Capture the cell that displays the provided text and extract its (x, y) central coordinate. 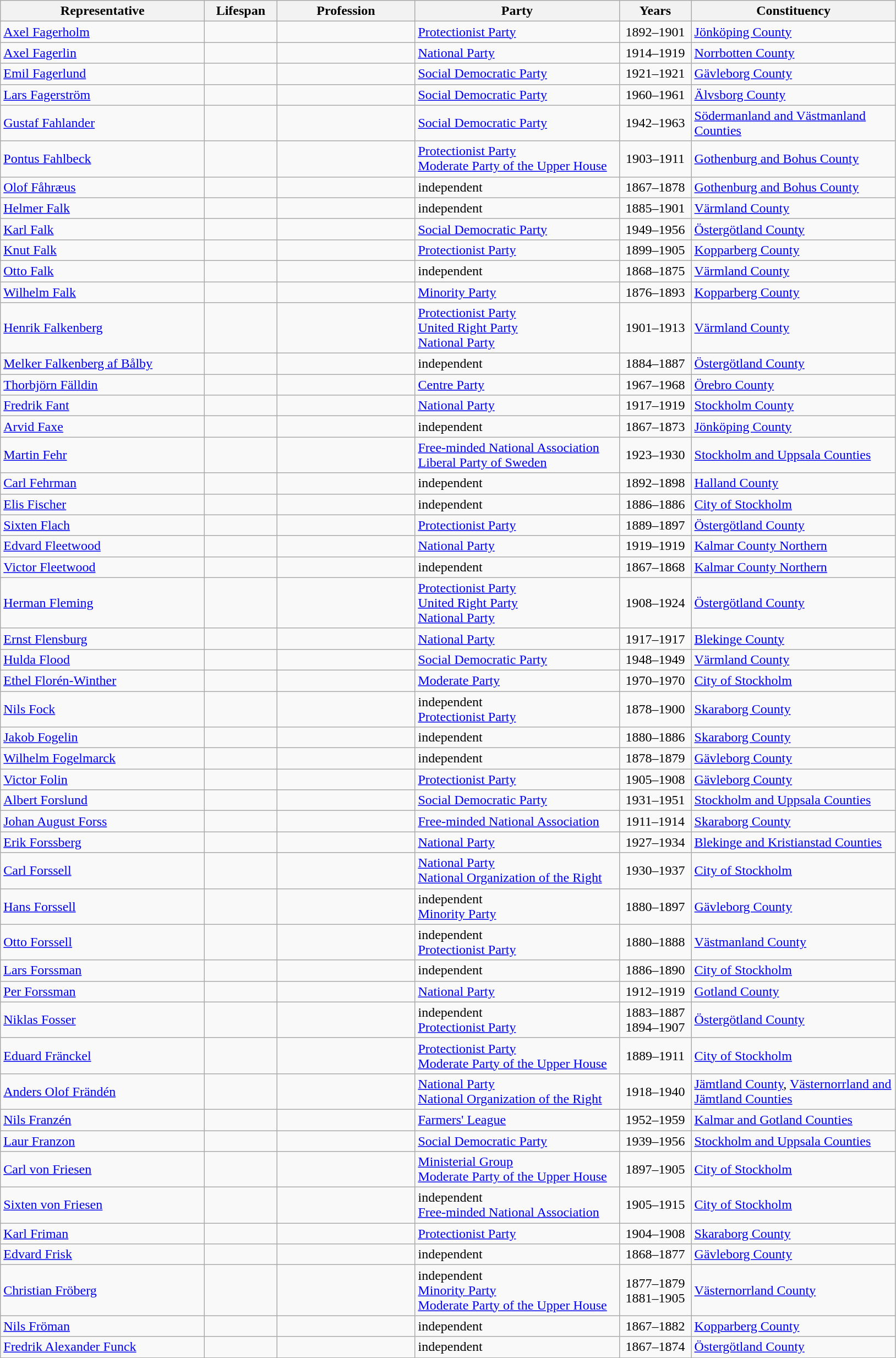
Sixten von Friesen (102, 1206)
Niklas Fosser (102, 1019)
1923–1930 (655, 455)
Fredrik Fant (102, 406)
1952–1959 (655, 1120)
1880–1888 (655, 942)
Carl von Friesen (102, 1169)
Fredrik Alexander Funck (102, 1347)
1970–1970 (655, 680)
Lifespan (241, 11)
Victor Fleetwood (102, 567)
1939–1956 (655, 1141)
Thorbjörn Fälldin (102, 385)
Ministerial Group Moderate Party of the Upper House (517, 1169)
Nils Franzén (102, 1120)
independent Minority Party (517, 906)
1877–18791881–1905 (655, 1290)
1930–1937 (655, 871)
Helmer Falk (102, 208)
1892–1901 (655, 32)
Constituency (794, 11)
Nils Fock (102, 709)
Västernorrland County (794, 1290)
1905–1908 (655, 779)
Party (517, 11)
1883–18871894–1907 (655, 1019)
Axel Fagerlin (102, 53)
Edvard Fleetwood (102, 546)
Otto Forssell (102, 942)
1867–1878 (655, 187)
Wilhelm Falk (102, 292)
Blekinge and Kristianstad Counties (794, 842)
Knut Falk (102, 250)
1867–1874 (655, 1347)
1911–1914 (655, 821)
1886–1886 (655, 504)
1868–1875 (655, 271)
Lars Forssman (102, 970)
1878–1879 (655, 759)
1897–1905 (655, 1169)
Centre Party (517, 385)
Moderate Party (517, 680)
Ethel Florén-Winther (102, 680)
Carl Forssell (102, 871)
Edvard Frisk (102, 1255)
1921–1921 (655, 74)
Melker Falkenberg af Bålby (102, 364)
Halland County (794, 483)
Axel Fagerholm (102, 32)
Gustaf Fahlander (102, 123)
Eduard Fränckel (102, 1056)
Anders Olof Frändén (102, 1091)
Free-minded National Association Liberal Party of Sweden (517, 455)
1905–1915 (655, 1206)
1901–1913 (655, 328)
Per Forssman (102, 991)
Karl Falk (102, 229)
Södermanland and Västmanland Counties (794, 123)
1927–1934 (655, 842)
Olof Fåhræus (102, 187)
1918–1940 (655, 1091)
Wilhelm Fogelmarck (102, 759)
Nils Fröman (102, 1326)
Gotland County (794, 991)
1899–1905 (655, 250)
Representative (102, 11)
Laur Franzon (102, 1141)
1889–1911 (655, 1056)
independent Free-minded National Association (517, 1206)
1931–1951 (655, 800)
Hulda Flood (102, 659)
Hans Forssell (102, 906)
Pontus Fahlbeck (102, 159)
Karl Friman (102, 1234)
Jämtland County, Västernorrland and Jämtland Counties (794, 1091)
Emil Fagerlund (102, 74)
1960–1961 (655, 95)
Otto Falk (102, 271)
Henrik Falkenberg (102, 328)
1880–1897 (655, 906)
Ernst Flensburg (102, 639)
Örebro County (794, 385)
Albert Forslund (102, 800)
1876–1893 (655, 292)
1904–1908 (655, 1234)
1917–1917 (655, 639)
Herman Fleming (102, 603)
1885–1901 (655, 208)
1948–1949 (655, 659)
Västmanland County (794, 942)
1903–1911 (655, 159)
Erik Forssberg (102, 842)
Free-minded National Association (517, 821)
independent Minority Party Moderate Party of the Upper House (517, 1290)
1892–1898 (655, 483)
1919–1919 (655, 546)
1867–1868 (655, 567)
Stockholm County (794, 406)
Sixten Flach (102, 525)
1880–1886 (655, 738)
1914–1919 (655, 53)
Blekinge County (794, 639)
Years (655, 11)
Arvid Faxe (102, 427)
Carl Fehrman (102, 483)
Kalmar and Gotland Counties (794, 1120)
1917–1919 (655, 406)
1889–1897 (655, 525)
1878–1900 (655, 709)
Lars Fagerström (102, 95)
Älvsborg County (794, 95)
Profession (346, 11)
1884–1887 (655, 364)
Norrbotten County (794, 53)
Johan August Forss (102, 821)
Elis Fischer (102, 504)
1867–1873 (655, 427)
Martin Fehr (102, 455)
1868–1877 (655, 1255)
Christian Fröberg (102, 1290)
Farmers' League (517, 1120)
Minority Party (517, 292)
1949–1956 (655, 229)
1942–1963 (655, 123)
Victor Folin (102, 779)
1886–1890 (655, 970)
1908–1924 (655, 603)
Jakob Fogelin (102, 738)
1967–1968 (655, 385)
1912–1919 (655, 991)
1867–1882 (655, 1326)
